Determine the (X, Y) coordinate at the center of the cell enclosing the given text.  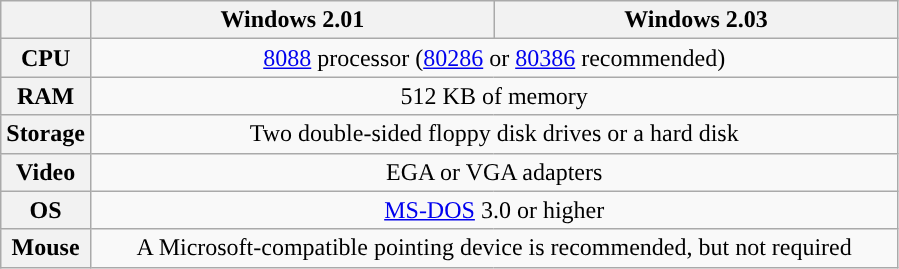
512 KB of memory (494, 96)
A Microsoft-compatible pointing device is recommended, but not required (494, 248)
MS-DOS 3.0 or higher (494, 210)
Windows 2.03 (696, 20)
Windows 2.01 (292, 20)
EGA or VGA adapters (494, 172)
8088 processor (80286 or 80386 recommended) (494, 58)
Two double-sided floppy disk drives or a hard disk (494, 134)
Storage (46, 134)
CPU (46, 58)
OS (46, 210)
Video (46, 172)
RAM (46, 96)
Mouse (46, 248)
